Search for the cell housing the specified text and yield its [X, Y] center coordinate. 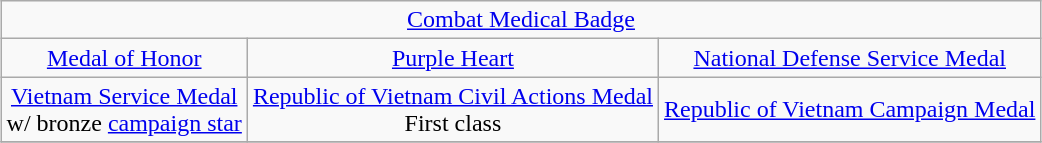
Republic of Vietnam Civil Actions MedalFirst class [452, 110]
Combat Medical Badge [521, 20]
Purple Heart [452, 58]
Republic of Vietnam Campaign Medal [850, 110]
National Defense Service Medal [850, 58]
Vietnam Service Medalw/ bronze campaign star [124, 110]
Medal of Honor [124, 58]
